For the text-containing cell, return its midpoint in (X, Y) coordinate format. 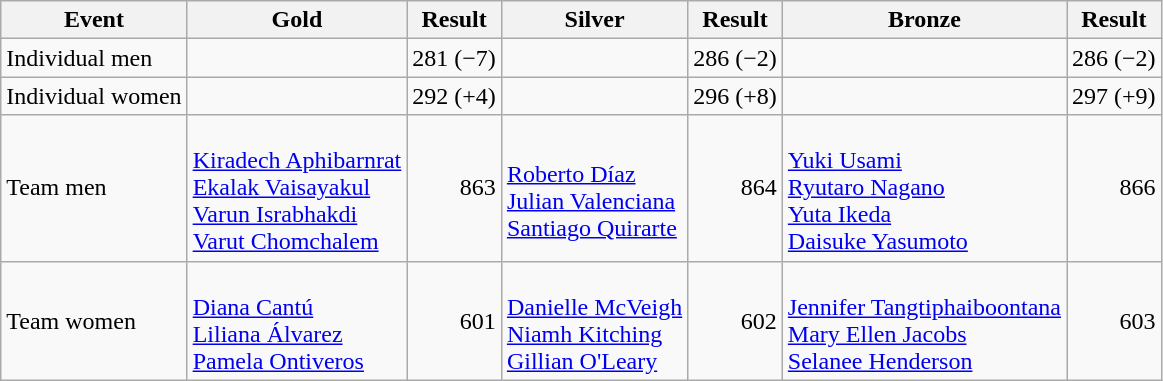
864 (736, 188)
281 (−7) (454, 58)
Individual men (94, 58)
Roberto DíazJulian ValencianaSantiago Quirarte (594, 188)
603 (1114, 320)
863 (454, 188)
602 (736, 320)
Danielle McVeighNiamh KitchingGillian O'Leary (594, 320)
Gold (297, 20)
Kiradech AphibarnratEkalak VaisayakulVarun IsrabhakdiVarut Chomchalem (297, 188)
Diana CantúLiliana ÁlvarezPamela Ontiveros (297, 320)
Team men (94, 188)
601 (454, 320)
292 (+4) (454, 96)
Silver (594, 20)
297 (+9) (1114, 96)
866 (1114, 188)
Jennifer TangtiphaiboontanaMary Ellen JacobsSelanee Henderson (924, 320)
296 (+8) (736, 96)
Event (94, 20)
Bronze (924, 20)
Yuki UsamiRyutaro NaganoYuta IkedaDaisuke Yasumoto (924, 188)
Team women (94, 320)
Individual women (94, 96)
